Return the (X, Y) coordinate for the center point of the cell that contains the specified text.  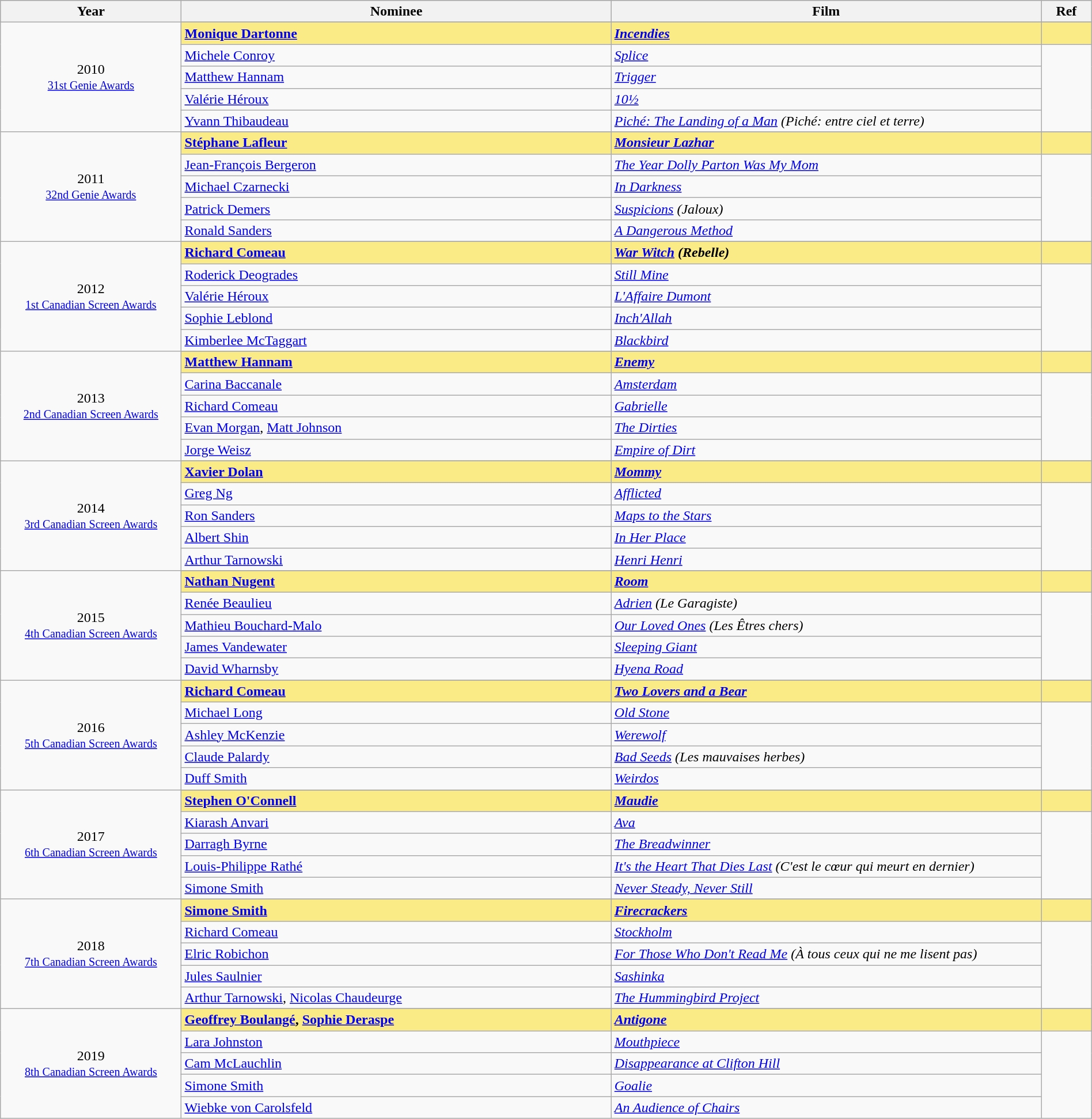
2017 6th Canadian Screen Awards (91, 844)
Mathieu Bouchard-Malo (396, 625)
A Dangerous Method (826, 230)
Monsieur Lazhar (826, 143)
Darragh Byrne (396, 844)
Film (826, 12)
It's the Heart That Dies Last (C'est le cœur qui meurt en dernier) (826, 866)
Claude Palardy (396, 757)
The Dirties (826, 428)
Jean-François Bergeron (396, 165)
2016 5th Canadian Screen Awards (91, 735)
Piché: The Landing of a Man (Piché: entre ciel et terre) (826, 121)
Roderick Deogrades (396, 275)
Amsterdam (826, 384)
Michele Conroy (396, 55)
Jules Saulnier (396, 976)
Michael Czarnecki (396, 187)
Firecrackers (826, 910)
An Audience of Chairs (826, 1107)
Louis-Philippe Rathé (396, 866)
Yvann Thibaudeau (396, 121)
Sleeping Giant (826, 647)
Ronald Sanders (396, 230)
The Breadwinner (826, 844)
2010 31st Genie Awards (91, 77)
2019 8th Canadian Screen Awards (91, 1064)
2011 32nd Genie Awards (91, 187)
2012 1st Canadian Screen Awards (91, 296)
Ashley McKenzie (396, 735)
10½ (826, 99)
Antigone (826, 1020)
In Her Place (826, 537)
Inch'Allah (826, 318)
Mommy (826, 472)
Ava (826, 822)
Albert Shin (396, 537)
2013 2nd Canadian Screen Awards (91, 406)
Year (91, 12)
2014 3rd Canadian Screen Awards (91, 515)
Jorge Weisz (396, 450)
Nominee (396, 12)
Arthur Tarnowski, Nicolas Chaudeurge (396, 998)
Gabrielle (826, 406)
Ref (1067, 12)
Cam McLauchlin (396, 1064)
Lara Johnston (396, 1042)
Henri Henri (826, 559)
Stephen O'Connell (396, 801)
James Vandewater (396, 647)
The Hummingbird Project (826, 998)
Two Lovers and a Bear (826, 691)
Splice (826, 55)
Patrick Demers (396, 208)
Enemy (826, 362)
Our Loved Ones (Les Êtres chers) (826, 625)
Incendies (826, 33)
Nathan Nugent (396, 581)
Maudie (826, 801)
2015 4th Canadian Screen Awards (91, 625)
Michael Long (396, 713)
Goalie (826, 1086)
In Darkness (826, 187)
Greg Ng (396, 494)
Trigger (826, 77)
Disappearance at Clifton Hill (826, 1064)
Carina Baccanale (396, 384)
Weirdos (826, 779)
Evan Morgan, Matt Johnson (396, 428)
Monique Dartonne (396, 33)
The Year Dolly Parton Was My Mom (826, 165)
Kimberlee McTaggart (396, 340)
Room (826, 581)
L'Affaire Dumont (826, 297)
Wiebke von Carolsfeld (396, 1107)
Adrien (Le Garagiste) (826, 603)
Bad Seeds (Les mauvaises herbes) (826, 757)
Suspicions (Jaloux) (826, 208)
Stéphane Lafleur (396, 143)
David Wharnsby (396, 669)
Old Stone (826, 713)
Sophie Leblond (396, 318)
Geoffrey Boulangé, Sophie Deraspe (396, 1020)
Empire of Dirt (826, 450)
Blackbird (826, 340)
Xavier Dolan (396, 472)
Still Mine (826, 275)
Kiarash Anvari (396, 822)
Werewolf (826, 735)
Afflicted (826, 494)
Elric Robichon (396, 954)
Arthur Tarnowski (396, 559)
Never Steady, Never Still (826, 888)
Duff Smith (396, 779)
Renée Beaulieu (396, 603)
For Those Who Don't Read Me (À tous ceux qui ne me lisent pas) (826, 954)
Hyena Road (826, 669)
Sashinka (826, 976)
Mouthpiece (826, 1042)
Maps to the Stars (826, 515)
Ron Sanders (396, 515)
2018 7th Canadian Screen Awards (91, 954)
Stockholm (826, 932)
War Witch (Rebelle) (826, 252)
